For the text-containing cell, return its midpoint in [X, Y] coordinate format. 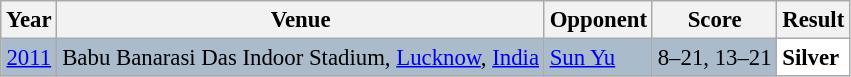
Silver [814, 58]
Opponent [598, 20]
Sun Yu [598, 58]
Score [714, 20]
Venue [300, 20]
Result [814, 20]
Year [29, 20]
8–21, 13–21 [714, 58]
2011 [29, 58]
Babu Banarasi Das Indoor Stadium, Lucknow, India [300, 58]
